Capture the cell that displays the provided text and extract its (X, Y) central coordinate. 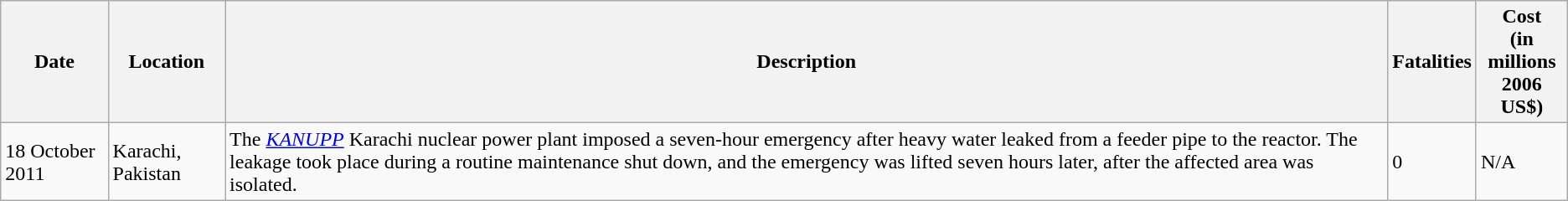
0 (1432, 162)
Location (167, 62)
Date (54, 62)
Karachi, Pakistan (167, 162)
Description (807, 62)
Cost (in millions 2006 US$) (1521, 62)
18 October 2011 (54, 162)
N/A (1521, 162)
Fatalities (1432, 62)
